Provide the [X, Y] coordinate of the cell's center where the given text is located.  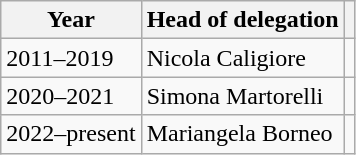
Mariangela Borneo [242, 134]
Year [71, 20]
Head of delegation [242, 20]
2011–2019 [71, 58]
Nicola Caligiore [242, 58]
Simona Martorelli [242, 96]
2020–2021 [71, 96]
2022–present [71, 134]
